Extract the (x, y) coordinate from the center of the cell holding the provided text.  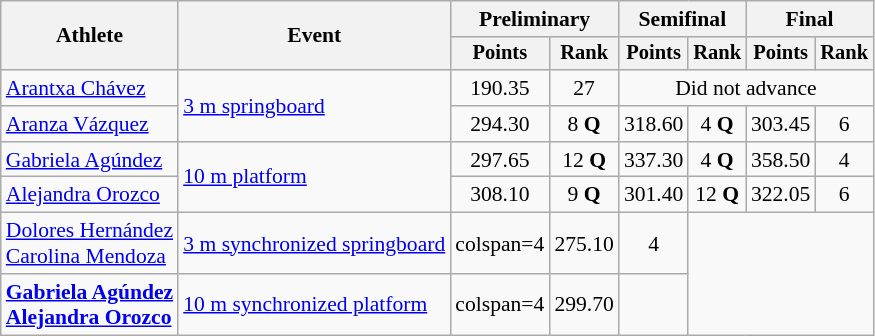
294.30 (500, 124)
308.10 (500, 195)
9 Q (584, 195)
Athlete (90, 36)
Dolores HernándezCarolina Mendoza (90, 244)
299.70 (584, 304)
10 m platform (314, 178)
Aranza Vázquez (90, 124)
Semifinal (682, 19)
190.35 (500, 88)
10 m synchronized platform (314, 304)
Gabriela AgúndezAlejandra Orozco (90, 304)
303.45 (780, 124)
Arantxa Chávez (90, 88)
Preliminary (534, 19)
Final (810, 19)
301.40 (654, 195)
Did not advance (746, 88)
275.10 (584, 244)
297.65 (500, 160)
337.30 (654, 160)
8 Q (584, 124)
Event (314, 36)
27 (584, 88)
Gabriela Agúndez (90, 160)
3 m springboard (314, 106)
318.60 (654, 124)
Alejandra Orozco (90, 195)
358.50 (780, 160)
322.05 (780, 195)
3 m synchronized springboard (314, 244)
